Detect which cell encompasses the target text, then output its (X, Y) center coordinate. 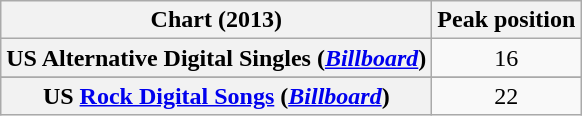
US Alternative Digital Singles (Billboard) (216, 58)
22 (506, 96)
Chart (2013) (216, 20)
US Rock Digital Songs (Billboard) (216, 96)
16 (506, 58)
Peak position (506, 20)
